Find where the given text appears and provide that cell's center as [X, Y] coordinate. 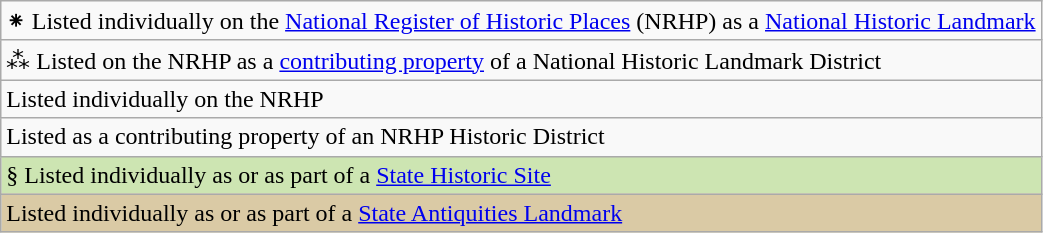
Listed individually as or as part of a State Antiquities Landmark [521, 213]
Listed individually on the NRHP [521, 99]
§ Listed individually as or as part of a State Historic Site [521, 175]
⁂ Listed on the NRHP as a contributing property of a National Historic Landmark District [521, 60]
Listed as a contributing property of an NRHP Historic District [521, 137]
⁕ Listed individually on the National Register of Historic Places (NRHP) as a National Historic Landmark [521, 21]
